For the text-containing cell, return its midpoint in (x, y) coordinate format. 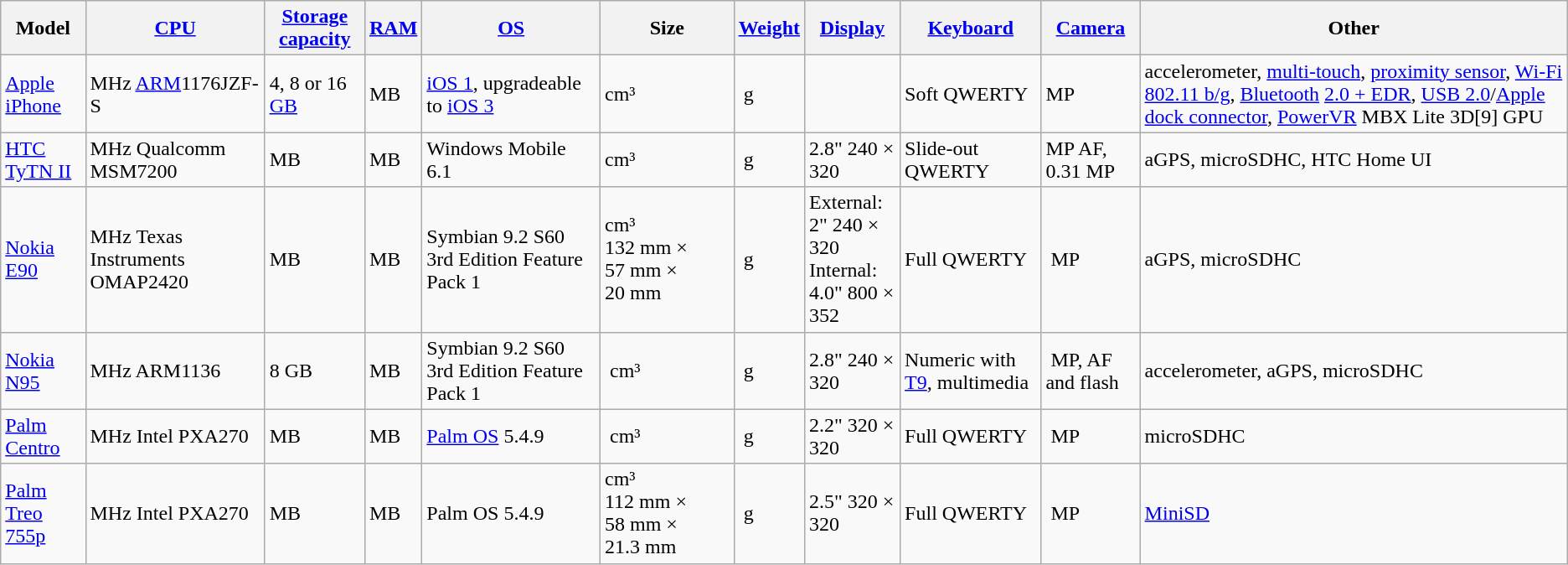
MHz Texas Instruments OMAP2420 (175, 260)
Nokia E90 (44, 260)
MP AF, 0.31 MP (1091, 159)
MHz ARM1176JZF-S (175, 94)
Soft QWERTY (971, 94)
Palm Centro (44, 436)
MiniSD (1354, 513)
MP, AF and flash (1091, 371)
2.2" 320 × 320 (853, 436)
CPU (175, 29)
External: 2" 240 × 320 Internal: 4.0" 800 × 352 (853, 260)
Storage capacity (315, 29)
Model (44, 29)
RAM (393, 29)
microSDHC (1354, 436)
Apple iPhone (44, 94)
Camera (1091, 29)
Nokia N95 (44, 371)
OS (511, 29)
MHz Qualcomm MSM7200 (175, 159)
Windows Mobile 6.1 (511, 159)
iOS 1, upgradeable to iOS 3 (511, 94)
Other (1354, 29)
cm³132 mm × 57 mm × 20 mm (667, 260)
aGPS, microSDHC (1354, 260)
Numeric with T9, multimedia (971, 371)
Slide-out QWERTY (971, 159)
HTC TyTN II (44, 159)
Size (667, 29)
Keyboard (971, 29)
Display (853, 29)
Weight (769, 29)
cm³ 112 mm × 58 mm × 21.3 mm (667, 513)
2.5" 320 × 320 (853, 513)
aGPS, microSDHC, HTC Home UI (1354, 159)
Palm Treo 755p (44, 513)
accelerometer, aGPS, microSDHC (1354, 371)
accelerometer, multi-touch, proximity sensor, Wi-Fi 802.11 b/g, Bluetooth 2.0 + EDR, USB 2.0/Apple dock connector, PowerVR MBX Lite 3D[9] GPU (1354, 94)
MHz ARM1136 (175, 371)
8 GB (315, 371)
4, 8 or 16 GB (315, 94)
